Find where the given text appears and provide that cell's center as (x, y) coordinate. 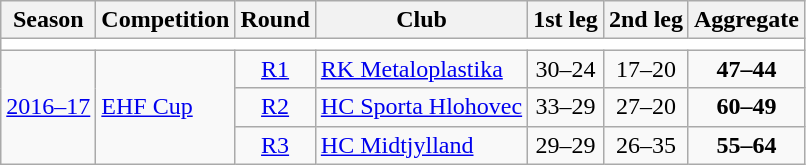
R2 (275, 107)
60–49 (746, 107)
2nd leg (646, 20)
30–24 (566, 69)
HC Sporta Hlohovec (421, 107)
29–29 (566, 145)
RK Metaloplastika (421, 69)
R3 (275, 145)
HC Midtjylland (421, 145)
R1 (275, 69)
26–35 (646, 145)
Round (275, 20)
Club (421, 20)
EHF Cup (166, 107)
2016–17 (48, 107)
Competition (166, 20)
Season (48, 20)
17–20 (646, 69)
1st leg (566, 20)
55–64 (746, 145)
27–20 (646, 107)
47–44 (746, 69)
33–29 (566, 107)
Aggregate (746, 20)
